Search for the cell housing the specified text and yield its [x, y] center coordinate. 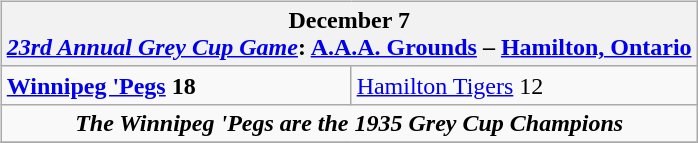
Hamilton Tigers 12 [524, 85]
December 723rd Annual Grey Cup Game: A.A.A. Grounds – Hamilton, Ontario [349, 34]
Winnipeg 'Pegs 18 [176, 85]
The Winnipeg 'Pegs are the 1935 Grey Cup Champions [349, 123]
